Find where the given text appears and provide that cell's center as [x, y] coordinate. 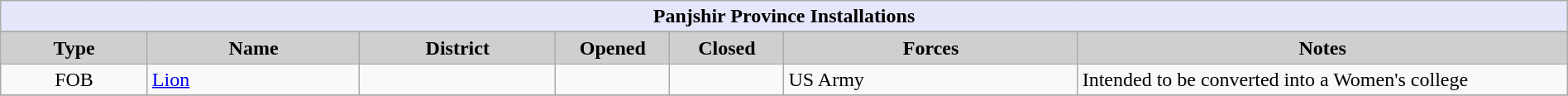
Closed [727, 48]
Name [253, 48]
Type [74, 48]
Forces [931, 48]
Notes [1322, 48]
Lion [253, 79]
Panjshir Province Installations [784, 17]
US Army [931, 79]
FOB [74, 79]
District [458, 48]
Intended to be converted into a Women's college [1322, 79]
Opened [613, 48]
